Output the [x, y] coordinate of the center of the cell containing the given text.  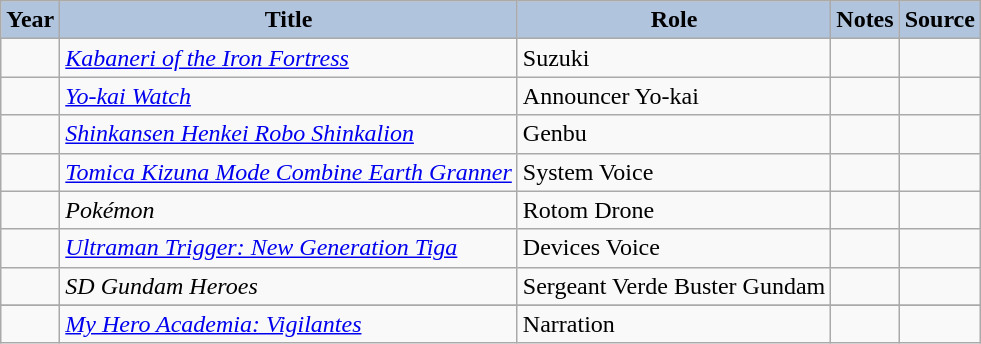
SD Gundam Heroes [289, 286]
Genbu [674, 134]
Rotom Drone [674, 210]
Yo-kai Watch [289, 96]
Pokémon [289, 210]
Announcer Yo-kai [674, 96]
Ultraman Trigger: New Generation Tiga [289, 248]
Devices Voice [674, 248]
Suzuki [674, 58]
Source [940, 20]
Tomica Kizuna Mode Combine Earth Granner [289, 172]
Role [674, 20]
Notes [865, 20]
Year [30, 20]
My Hero Academia: Vigilantes [289, 324]
System Voice [674, 172]
Narration [674, 324]
Kabaneri of the Iron Fortress [289, 58]
Title [289, 20]
Sergeant Verde Buster Gundam [674, 286]
Shinkansen Henkei Robo Shinkalion [289, 134]
